Capture the cell that displays the provided text and extract its (X, Y) central coordinate. 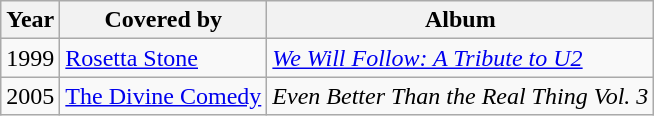
Covered by (164, 20)
Album (460, 20)
Even Better Than the Real Thing Vol. 3 (460, 96)
2005 (30, 96)
1999 (30, 58)
The Divine Comedy (164, 96)
Rosetta Stone (164, 58)
Year (30, 20)
We Will Follow: A Tribute to U2 (460, 58)
